Identify which cell holds the provided text, then report its (x, y) central coordinate. 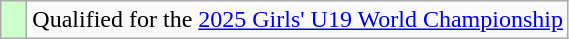
Qualified for the 2025 Girls' U19 World Championship (298, 20)
